Search for the cell housing the specified text and yield its [X, Y] center coordinate. 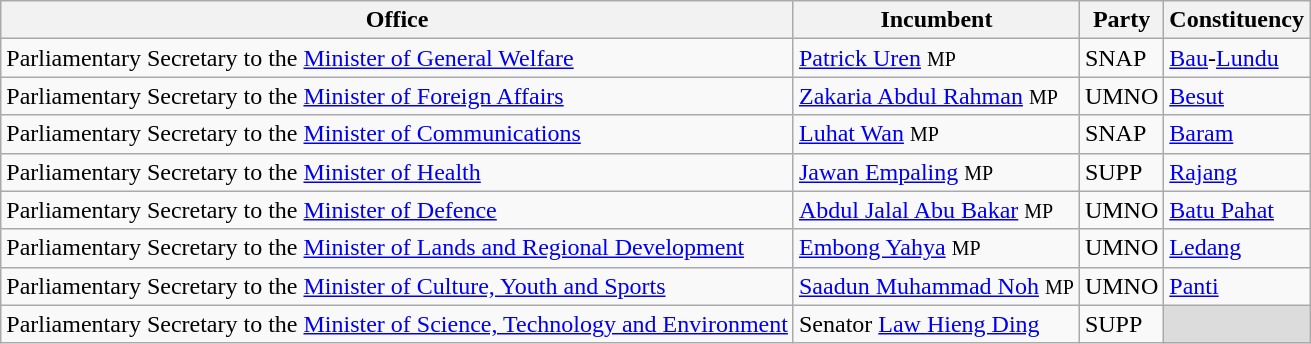
Abdul Jalal Abu Bakar MP [936, 210]
Panti [1237, 286]
Zakaria Abdul Rahman MP [936, 96]
Constituency [1237, 20]
Parliamentary Secretary to the Minister of Health [398, 172]
Baram [1237, 134]
Embong Yahya MP [936, 248]
Luhat Wan MP [936, 134]
Parliamentary Secretary to the Minister of Defence [398, 210]
Ledang [1237, 248]
Office [398, 20]
Parliamentary Secretary to the Minister of Foreign Affairs [398, 96]
Besut [1237, 96]
Rajang [1237, 172]
Incumbent [936, 20]
Parliamentary Secretary to the Minister of Science, Technology and Environment [398, 324]
Saadun Muhammad Noh MP [936, 286]
Patrick Uren MP [936, 58]
Parliamentary Secretary to the Minister of Lands and Regional Development [398, 248]
Parliamentary Secretary to the Minister of General Welfare [398, 58]
Party [1121, 20]
Parliamentary Secretary to the Minister of Culture, Youth and Sports [398, 286]
Senator Law Hieng Ding [936, 324]
Jawan Empaling MP [936, 172]
Parliamentary Secretary to the Minister of Communications [398, 134]
Bau-Lundu [1237, 58]
Batu Pahat [1237, 210]
